For the text-containing cell, return its midpoint in [x, y] coordinate format. 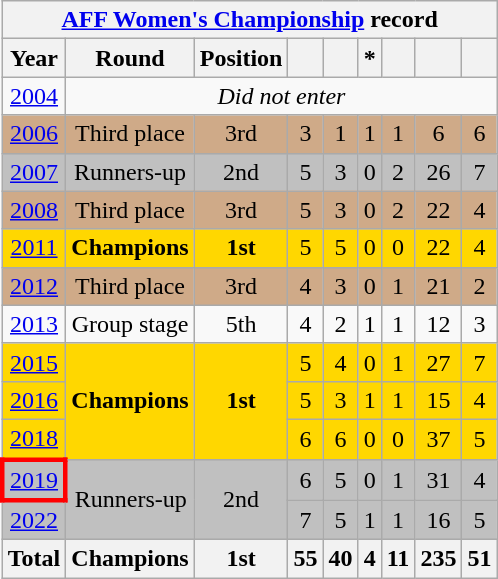
11 [398, 559]
5th [241, 324]
Round [130, 58]
2007 [34, 172]
55 [306, 559]
2019 [34, 480]
2015 [34, 362]
15 [438, 400]
27 [438, 362]
2004 [34, 96]
2022 [34, 520]
Total [34, 559]
2013 [34, 324]
51 [480, 559]
AFF Women's Championship record [250, 20]
40 [340, 559]
37 [438, 439]
16 [438, 520]
* [370, 58]
2018 [34, 439]
2006 [34, 134]
26 [438, 172]
Did not enter [282, 96]
Group stage [130, 324]
31 [438, 480]
2012 [34, 286]
Year [34, 58]
2016 [34, 400]
12 [438, 324]
2011 [34, 248]
21 [438, 286]
2008 [34, 210]
235 [438, 559]
Position [241, 58]
